Find where the given text appears and provide that cell's center as (X, Y) coordinate. 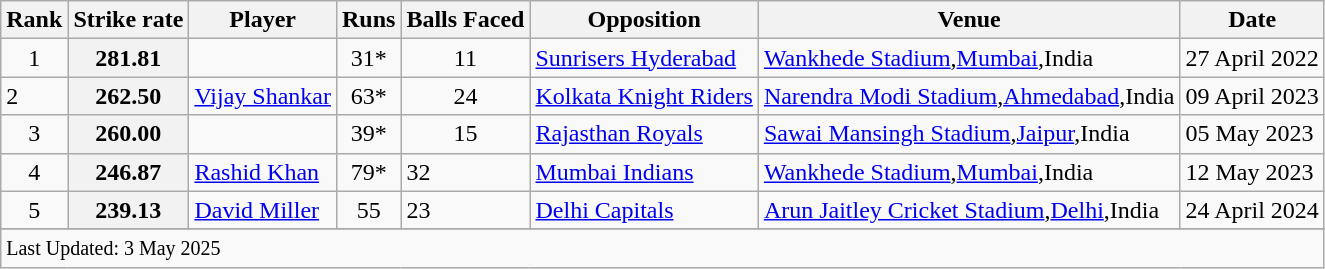
1 (34, 58)
09 April 2023 (1252, 96)
Kolkata Knight Riders (644, 96)
63* (368, 96)
39* (368, 134)
Last Updated: 3 May 2025 (663, 248)
79* (368, 172)
11 (466, 58)
Delhi Capitals (644, 210)
55 (368, 210)
Player (263, 20)
239.13 (128, 210)
Rank (34, 20)
23 (466, 210)
Mumbai Indians (644, 172)
David Miller (263, 210)
5 (34, 210)
3 (34, 134)
2 (34, 96)
12 May 2023 (1252, 172)
31* (368, 58)
27 April 2022 (1252, 58)
Strike rate (128, 20)
262.50 (128, 96)
260.00 (128, 134)
15 (466, 134)
Vijay Shankar (263, 96)
Venue (969, 20)
Narendra Modi Stadium,Ahmedabad,India (969, 96)
Rashid Khan (263, 172)
Sawai Mansingh Stadium,Jaipur,India (969, 134)
281.81 (128, 58)
Date (1252, 20)
Rajasthan Royals (644, 134)
24 April 2024 (1252, 210)
24 (466, 96)
246.87 (128, 172)
Sunrisers Hyderabad (644, 58)
Runs (368, 20)
Arun Jaitley Cricket Stadium,Delhi,India (969, 210)
Balls Faced (466, 20)
32 (466, 172)
05 May 2023 (1252, 134)
4 (34, 172)
Opposition (644, 20)
